Detect which cell encompasses the target text, then output its [X, Y] center coordinate. 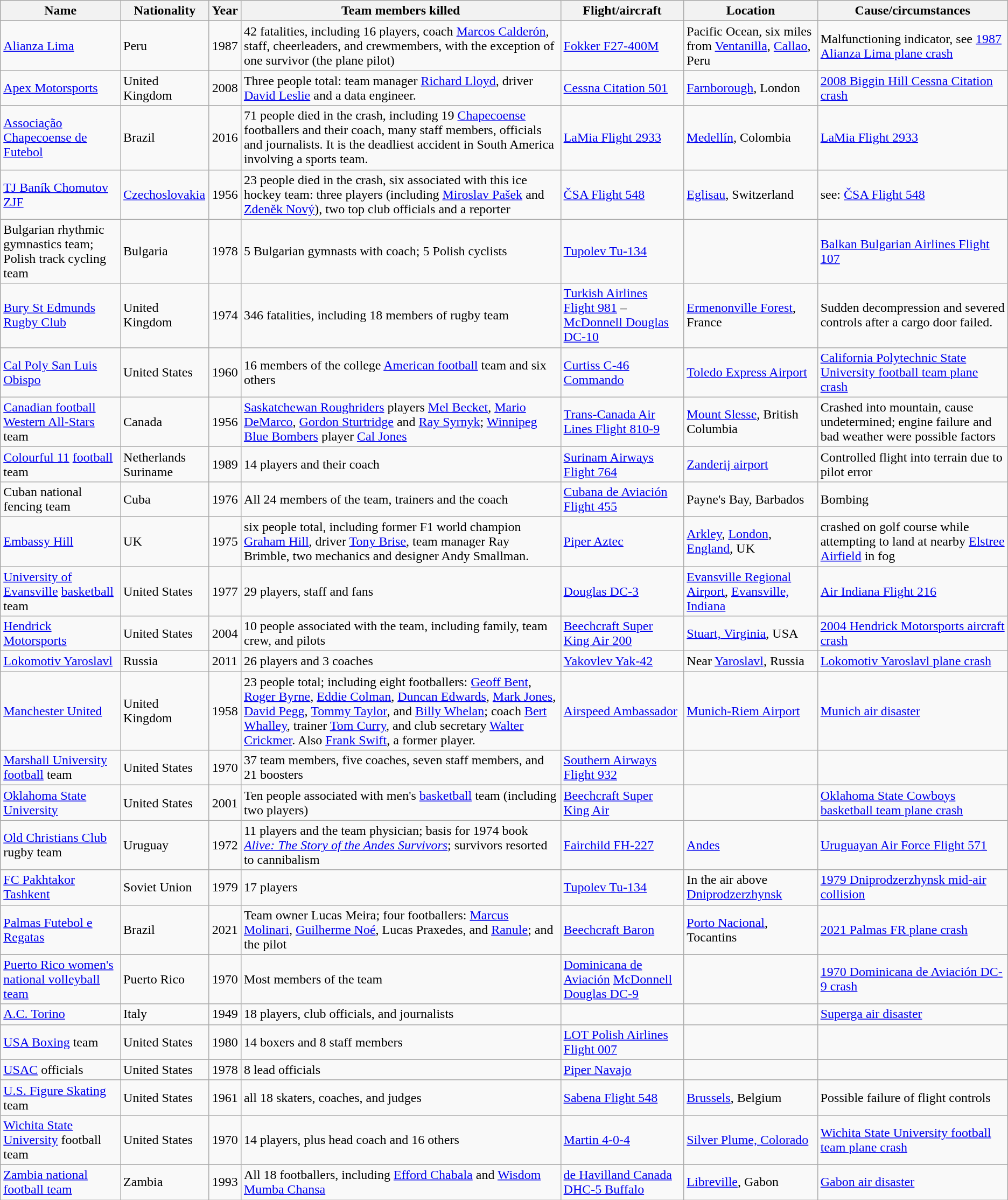
Team owner Lucas Meira; four footballers: Marcus Molinari, Guilherme Noé, Lucas Praxedes, and Ranule; and the pilot [401, 930]
Team members killed [401, 11]
Most members of the team [401, 979]
Apex Motorsports [60, 88]
Cal Poly San Luis Obispo [60, 372]
all 18 skaters, coaches, and judges [401, 1098]
Beechcraft Baron [622, 930]
Beechcraft Super King Air 200 [622, 633]
2016 [225, 138]
1980 [225, 1042]
1958 [225, 711]
Payne's Bay, Barbados [751, 499]
Zanderij airport [751, 464]
Medellín, Colombia [751, 138]
Italy [165, 1014]
2008 [225, 88]
USAC officials [60, 1070]
crashed on golf course while attempting to land at nearby Elstree Airfield in fog [912, 541]
Zambia national football team [60, 1182]
1972 [225, 845]
16 members of the college American football team and six others [401, 372]
37 team members, five coaches, seven staff members, and 21 boosters [401, 768]
LOT Polish Airlines Flight 007 [622, 1042]
Embassy Hill [60, 541]
Location [751, 11]
Munich air disaster [912, 711]
1960 [225, 372]
Surinam Airways Flight 764 [622, 464]
Palmas Futebol e Regatas [60, 930]
8 lead officials [401, 1070]
Farnborough, London [751, 88]
All 18 footballers, including Efford Chabala and Wisdom Mumba Chansa [401, 1182]
Russia [165, 661]
1987 [225, 46]
Lokomotiv Yaroslavl [60, 661]
Bulgarian rhythmic gymnastics team; Polish track cycling team [60, 251]
Marshall University football team [60, 768]
18 players, club officials, and journalists [401, 1014]
1977 [225, 591]
Cessna Citation 501 [622, 88]
2004 Hendrick Motorsports aircraft crash [912, 633]
Cuba [165, 499]
14 players and their coach [401, 464]
Soviet Union [165, 888]
Stuart, Virginia, USA [751, 633]
Wichita State University football team [60, 1140]
Canadian football Western All-Stars team [60, 422]
Puerto Rico women's national volleyball team [60, 979]
Crashed into mountain, cause undetermined; engine failure and bad weather were possible factors [912, 422]
Alianza Lima [60, 46]
Beechcraft Super King Air [622, 803]
Porto Nacional, Tocantins [751, 930]
29 players, staff and fans [401, 591]
2001 [225, 803]
1949 [225, 1014]
Cuban national fencing team [60, 499]
Bulgaria [165, 251]
Andes [751, 845]
Mount Slesse, British Columbia [751, 422]
346 fatalities, including 18 members of rugby team [401, 316]
Controlled flight into terrain due to pilot error [912, 464]
ČSA Flight 548 [622, 194]
Uruguayan Air Force Flight 571 [912, 845]
Bury St Edmunds Rugby Club [60, 316]
Nationality [165, 11]
California Polytechnic State University football team plane crash [912, 372]
1975 [225, 541]
Hendrick Motorsports [60, 633]
2008 Biggin Hill Cessna Citation crash [912, 88]
NetherlandsSuriname [165, 464]
2021 Palmas FR plane crash [912, 930]
1961 [225, 1098]
Piper Aztec [622, 541]
Oklahoma State University [60, 803]
1979 [225, 888]
Old Christians Club rugby team [60, 845]
Wichita State University football team plane crash [912, 1140]
26 players and 3 coaches [401, 661]
Curtiss C-46 Commando [622, 372]
Lokomotiv Yaroslavl plane crash [912, 661]
Munich-Riem Airport [751, 711]
Cause/circumstances [912, 11]
Bombing [912, 499]
14 players, plus head coach and 16 others [401, 1140]
Three people total: team manager Richard Lloyd, driver David Leslie and a data engineer. [401, 88]
14 boxers and 8 staff members [401, 1042]
Libreville, Gabon [751, 1182]
Trans-Canada Air Lines Flight 810-9 [622, 422]
5 Bulgarian gymnasts with coach; 5 Polish cyclists [401, 251]
17 players [401, 888]
Ten people associated with men's basketball team (including two players) [401, 803]
Oklahoma State Cowboys basketball team plane crash [912, 803]
1993 [225, 1182]
Cubana de Aviación Flight 455 [622, 499]
Associação Chapecoense de Futebol [60, 138]
All 24 members of the team, trainers and the coach [401, 499]
Uruguay [165, 845]
Yakovlev Yak-42 [622, 661]
A.C. Torino [60, 1014]
Colourful 11 football team [60, 464]
Toledo Express Airport [751, 372]
Martin 4-0-4 [622, 1140]
Sabena Flight 548 [622, 1098]
Turkish Airlines Flight 981 – McDonnell Douglas DC-10 [622, 316]
Piper Navajo [622, 1070]
Evansville Regional Airport, Evansville, Indiana [751, 591]
Superga air disaster [912, 1014]
Name [60, 11]
Puerto Rico [165, 979]
TJ Baník Chomutov ZJF [60, 194]
Arkley, London, England, UK [751, 541]
Zambia [165, 1182]
FC Pakhtakor Tashkent [60, 888]
U.S. Figure Skating team [60, 1098]
2011 [225, 661]
Possible failure of flight controls [912, 1098]
1974 [225, 316]
1979 Dniprodzerzhynsk mid-air collision [912, 888]
Brussels, Belgium [751, 1098]
Southern Airways Flight 932 [622, 768]
1989 [225, 464]
Fairchild FH-227 [622, 845]
In the air above Dniprodzerzhynsk [751, 888]
Silver Plume, Colorado [751, 1140]
11 players and the team physician; basis for 1974 book Alive: The Story of the Andes Survivors; survivors resorted to cannibalism [401, 845]
Airspeed Ambassador [622, 711]
Flight/aircraft [622, 11]
Malfunctioning indicator, see 1987 Alianza Lima plane crash [912, 46]
USA Boxing team [60, 1042]
10 people associated with the team, including family, team crew, and pilots [401, 633]
Ermenonville Forest, France [751, 316]
Czechoslovakia [165, 194]
Pacific Ocean, six miles from Ventanilla, Callao, Peru [751, 46]
Balkan Bulgarian Airlines Flight 107 [912, 251]
2004 [225, 633]
2021 [225, 930]
Year [225, 11]
Dominicana de Aviación McDonnell Douglas DC-9 [622, 979]
Air Indiana Flight 216 [912, 591]
1970 Dominicana de Aviación DC-9 crash [912, 979]
see: ČSA Flight 548 [912, 194]
Canada [165, 422]
Eglisau, Switzerland [751, 194]
University of Evansville basketball team [60, 591]
1976 [225, 499]
de Havilland Canada DHC-5 Buffalo [622, 1182]
Manchester United [60, 711]
Fokker F27-400M [622, 46]
Peru [165, 46]
Saskatchewan Roughriders players Mel Becket, Mario DeMarco, Gordon Sturtridge and Ray Syrnyk; Winnipeg Blue Bombers player Cal Jones [401, 422]
Sudden decompression and severed controls after a cargo door failed. [912, 316]
UK [165, 541]
Near Yaroslavl, Russia [751, 661]
Douglas DC-3 [622, 591]
Gabon air disaster [912, 1182]
